Determine the [X, Y] coordinate at the center of the cell enclosing the given text.  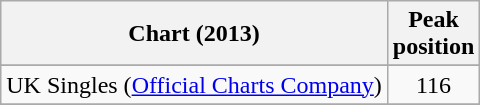
Chart (2013) [194, 34]
116 [433, 85]
Peakposition [433, 34]
UK Singles (Official Charts Company) [194, 85]
